Output the [x, y] coordinate of the center of the cell containing the given text.  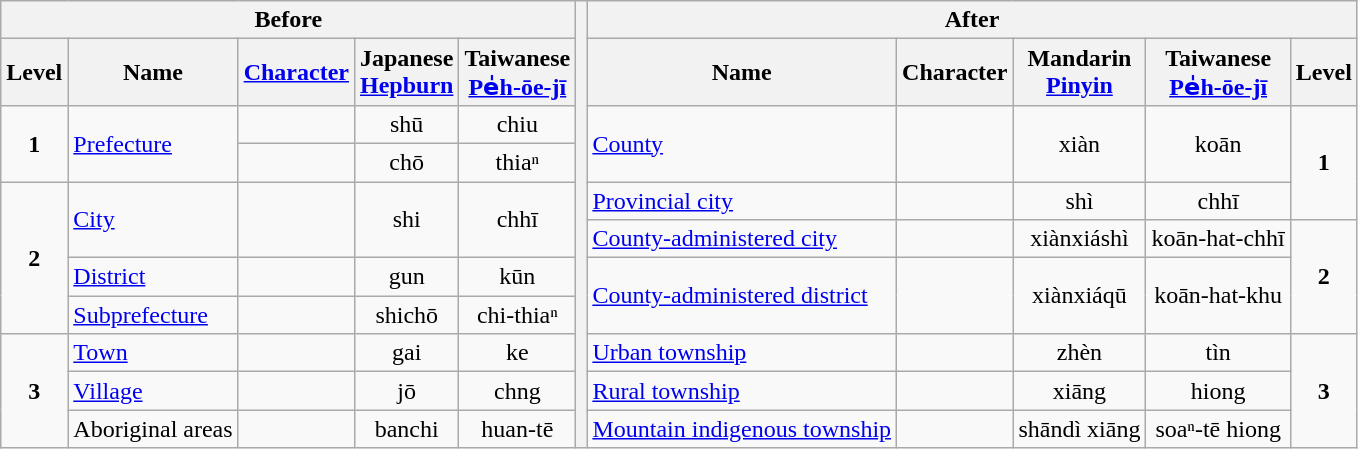
Town [153, 353]
ke [518, 353]
hiong [1218, 391]
Urban township [742, 353]
kūn [518, 277]
shichō [406, 315]
shāndì xiāng [1080, 429]
soaⁿ-tē hiong [1218, 429]
chng [518, 391]
County [742, 143]
koān-hat-chhī [1218, 239]
District [153, 277]
chiu [518, 124]
xiàn [1080, 143]
thiaⁿ [518, 162]
MandarinPinyin [1080, 72]
JapaneseHepburn [406, 72]
City [153, 220]
gai [406, 353]
Aboriginal areas [153, 429]
banchi [406, 429]
Mountain indigenous township [742, 429]
Village [153, 391]
zhèn [1080, 353]
County-administered city [742, 239]
jō [406, 391]
County-administered district [742, 296]
Provincial city [742, 201]
xiāng [1080, 391]
After [972, 20]
chō [406, 162]
tìn [1218, 353]
xiànxiáqū [1080, 296]
Subprefecture [153, 315]
Before [288, 20]
Rural township [742, 391]
shì [1080, 201]
Prefecture [153, 143]
huan-tē [518, 429]
shū [406, 124]
xiànxiáshì [1080, 239]
chi-thiaⁿ [518, 315]
gun [406, 277]
shi [406, 220]
koān [1218, 143]
koān-hat-khu [1218, 296]
